Return [x, y] of the center of cell containing provided text 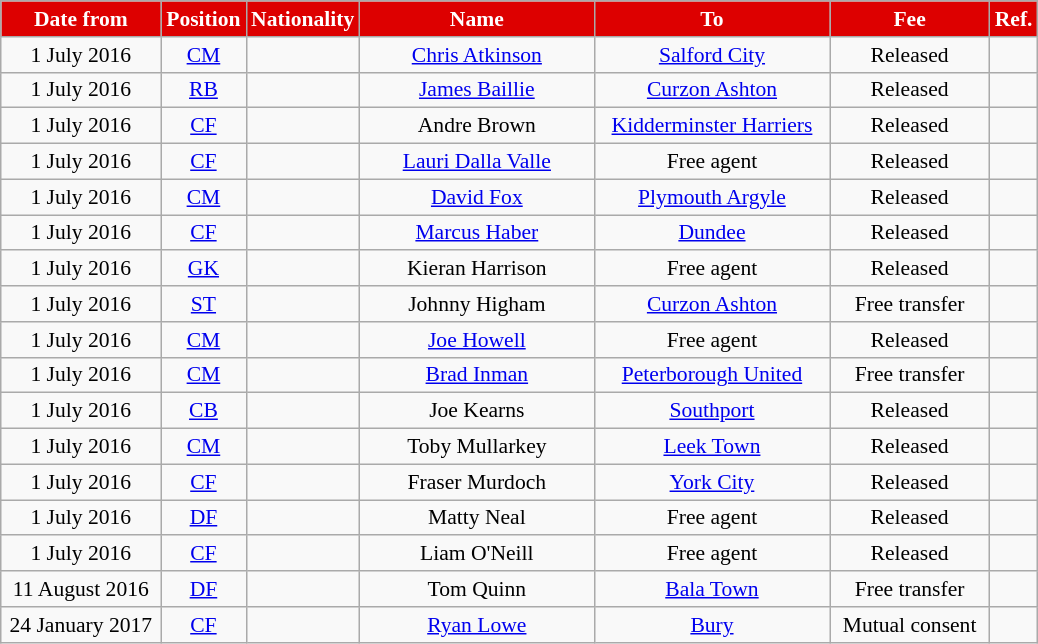
24 January 2017 [81, 625]
Fee [910, 19]
11 August 2016 [81, 589]
Bury [712, 625]
Peterborough United [712, 375]
Ref. [1014, 19]
James Baillie [476, 90]
Johnny Higham [476, 304]
ST [204, 304]
Kieran Harrison [476, 269]
Toby Mullarkey [476, 447]
RB [204, 90]
Salford City [712, 55]
Leek Town [712, 447]
Position [204, 19]
Bala Town [712, 589]
Liam O'Neill [476, 554]
Joe Kearns [476, 411]
Tom Quinn [476, 589]
Chris Atkinson [476, 55]
GK [204, 269]
Ryan Lowe [476, 625]
Andre Brown [476, 126]
Dundee [712, 233]
York City [712, 482]
Plymouth Argyle [712, 197]
Date from [81, 19]
Mutual consent [910, 625]
Joe Howell [476, 340]
Southport [712, 411]
Kidderminster Harriers [712, 126]
Matty Neal [476, 518]
CB [204, 411]
To [712, 19]
Marcus Haber [476, 233]
Nationality [302, 19]
Fraser Murdoch [476, 482]
Lauri Dalla Valle [476, 162]
David Fox [476, 197]
Name [476, 19]
Brad Inman [476, 375]
